Return the [x, y] coordinate for the center point of the cell that contains the specified text.  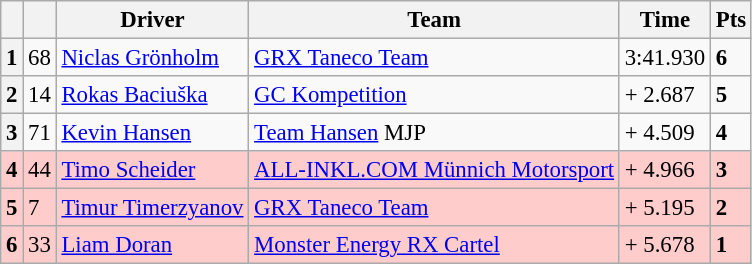
Monster Energy RX Cartel [434, 245]
+ 4.509 [664, 133]
Rokas Baciuška [152, 95]
GC Kompetition [434, 95]
Niclas Grönholm [152, 58]
Liam Doran [152, 245]
Team [434, 20]
+ 4.966 [664, 170]
33 [40, 245]
Kevin Hansen [152, 133]
Driver [152, 20]
3:41.930 [664, 58]
ALL-INKL.COM Münnich Motorsport [434, 170]
+ 5.195 [664, 208]
Timur Timerzyanov [152, 208]
68 [40, 58]
7 [40, 208]
14 [40, 95]
Timo Scheider [152, 170]
Time [664, 20]
Team Hansen MJP [434, 133]
+ 2.687 [664, 95]
+ 5.678 [664, 245]
Pts [730, 20]
44 [40, 170]
71 [40, 133]
